Output the (x, y) coordinate of the center of the cell containing the given text.  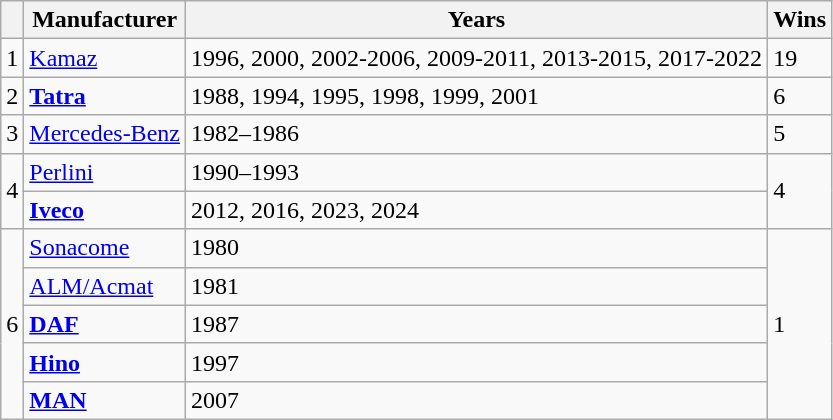
Perlini (105, 172)
1988, 1994, 1995, 1998, 1999, 2001 (476, 96)
Iveco (105, 210)
1981 (476, 286)
3 (12, 134)
Sonacome (105, 248)
1987 (476, 324)
Wins (800, 20)
1996, 2000, 2002-2006, 2009-2011, 2013-2015, 2017-2022 (476, 58)
Kamaz (105, 58)
1990–1993 (476, 172)
2007 (476, 400)
Hino (105, 362)
2 (12, 96)
5 (800, 134)
1997 (476, 362)
Years (476, 20)
Manufacturer (105, 20)
Mercedes-Benz (105, 134)
2012, 2016, 2023, 2024 (476, 210)
DAF (105, 324)
Tatra (105, 96)
MAN (105, 400)
ALM/Acmat (105, 286)
1980 (476, 248)
1982–1986 (476, 134)
19 (800, 58)
